Pinpoint the cell where the given text exists, returning its (x, y) midpoint coordinate. 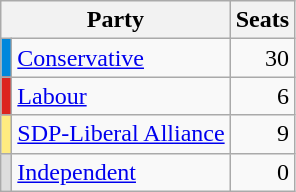
Conservative (121, 58)
Party (116, 20)
0 (262, 172)
Labour (121, 96)
30 (262, 58)
9 (262, 134)
SDP-Liberal Alliance (121, 134)
Independent (121, 172)
6 (262, 96)
Seats (262, 20)
